From the cell containing the given text, extract its center point as (x, y) coordinate. 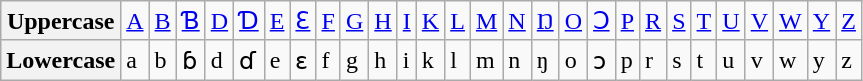
y (821, 60)
p (627, 60)
m (486, 60)
w (791, 60)
V (759, 21)
T (704, 21)
F (328, 21)
B (162, 21)
z (849, 60)
Z (849, 21)
L (458, 21)
i (406, 60)
O (573, 21)
M (486, 21)
P (627, 21)
N (517, 21)
Lowercase (61, 60)
Ɓ (190, 21)
ŋ (545, 60)
U (731, 21)
R (654, 21)
ɗ (250, 60)
b (162, 60)
ɓ (190, 60)
v (759, 60)
g (354, 60)
S (679, 21)
ɛ (303, 60)
k (430, 60)
Ɛ (303, 21)
o (573, 60)
l (458, 60)
K (430, 21)
Ɗ (250, 21)
I (406, 21)
ɔ (602, 60)
h (383, 60)
d (219, 60)
u (731, 60)
t (704, 60)
Ŋ (545, 21)
E (277, 21)
W (791, 21)
H (383, 21)
Ɔ (602, 21)
f (328, 60)
n (517, 60)
G (354, 21)
D (219, 21)
e (277, 60)
r (654, 60)
s (679, 60)
Y (821, 21)
a (135, 60)
A (135, 21)
Uppercase (61, 21)
